Detect which cell encompasses the target text, then output its (X, Y) center coordinate. 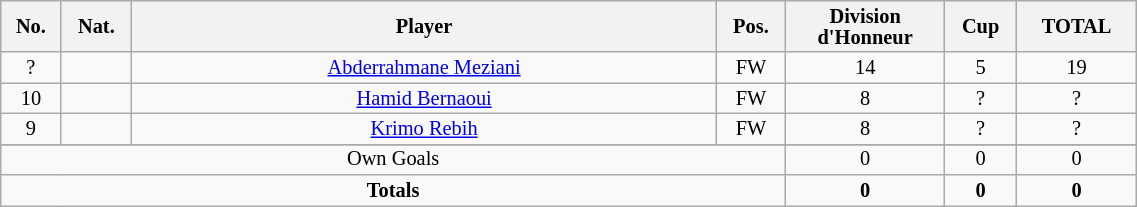
Hamid Bernaoui (424, 98)
Division d'Honneur (864, 26)
14 (864, 68)
Pos. (750, 26)
Krimo Rebih (424, 128)
Player (424, 26)
TOTAL (1076, 26)
Cup (981, 26)
Nat. (96, 26)
9 (31, 128)
5 (981, 68)
10 (31, 98)
Own Goals (394, 160)
Abderrahmane Meziani (424, 68)
19 (1076, 68)
Totals (394, 190)
No. (31, 26)
